Detect which cell encompasses the target text, then output its [x, y] center coordinate. 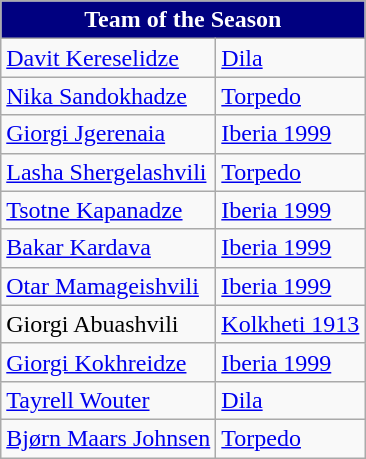
Lasha Shergelashvili [108, 172]
Giorgi Kokhreidze [108, 362]
Kolkheti 1913 [290, 324]
Bjørn Maars Johnsen [108, 438]
Davit Kereselidze [108, 58]
Nika Sandokhadze [108, 96]
Giorgi Abuashvili [108, 324]
Otar Mamageishvili [108, 286]
Team of the Season [183, 20]
Tsotne Kapanadze [108, 210]
Bakar Kardava [108, 248]
Giorgi Jgerenaia [108, 134]
Tayrell Wouter [108, 400]
